Return [x, y] of the center of cell containing provided text 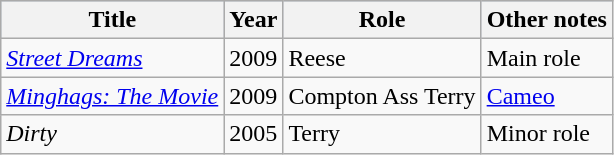
Cameo [546, 96]
Street Dreams [112, 58]
2005 [254, 134]
Year [254, 20]
Reese [382, 58]
Compton Ass Terry [382, 96]
Minor role [546, 134]
Main role [546, 58]
Other notes [546, 20]
Dirty [112, 134]
Minghags: The Movie [112, 96]
Terry [382, 134]
Role [382, 20]
Title [112, 20]
